Find where the given text appears and provide that cell's center as [X, Y] coordinate. 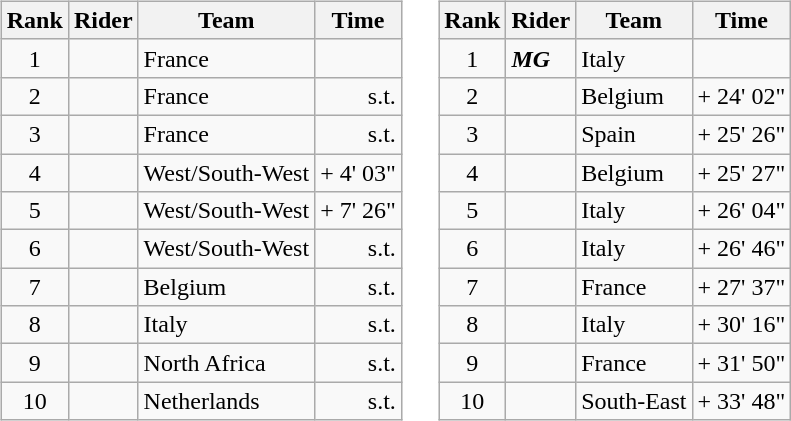
+ 31' 50" [742, 363]
+ 25' 27" [742, 173]
+ 33' 48" [742, 401]
+ 27' 37" [742, 287]
Spain [634, 134]
+ 24' 02" [742, 96]
MG [541, 58]
South-East [634, 401]
+ 4' 03" [358, 173]
+ 26' 04" [742, 211]
+ 7' 26" [358, 211]
+ 26' 46" [742, 249]
+ 25' 26" [742, 134]
+ 30' 16" [742, 325]
North Africa [226, 363]
Netherlands [226, 401]
